Provide the (X, Y) coordinate of the cell's center where the given text is located.  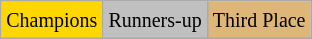
Runners-up (155, 20)
Third Place (259, 20)
Champions (52, 20)
